Provide the (X, Y) coordinate of the cell's center where the given text is located.  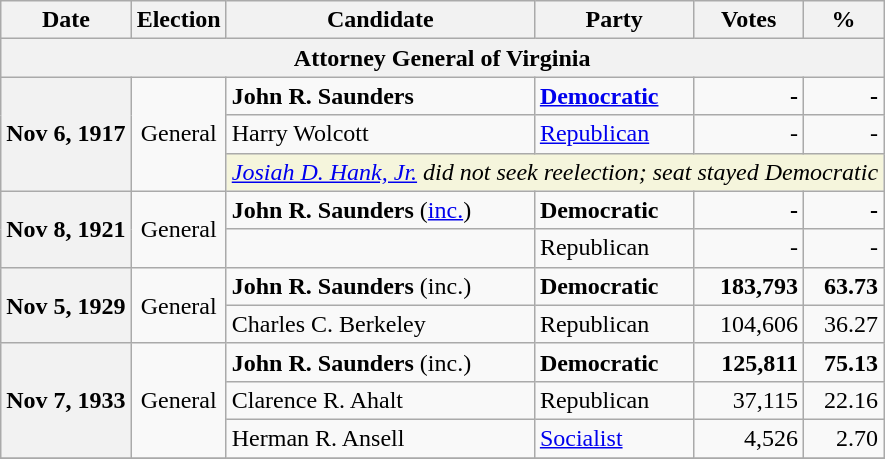
Socialist (614, 438)
63.73 (843, 286)
Date (66, 20)
Nov 8, 1921 (66, 229)
125,811 (749, 362)
75.13 (843, 362)
Josiah D. Hank, Jr. did not seek reelection; seat stayed Democratic (554, 172)
36.27 (843, 324)
104,606 (749, 324)
Candidate (380, 20)
37,115 (749, 400)
Attorney General of Virginia (442, 58)
Nov 5, 1929 (66, 305)
2.70 (843, 438)
Nov 6, 1917 (66, 134)
183,793 (749, 286)
4,526 (749, 438)
22.16 (843, 400)
Clarence R. Ahalt (380, 400)
Nov 7, 1933 (66, 400)
% (843, 20)
Party (614, 20)
Harry Wolcott (380, 134)
Charles C. Berkeley (380, 324)
Votes (749, 20)
Election (178, 20)
John R. Saunders (380, 96)
Herman R. Ansell (380, 438)
